Output the [x, y] coordinate of the center of the cell containing the given text.  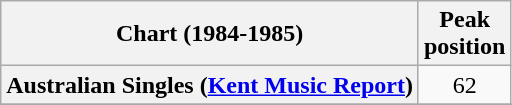
62 [464, 85]
Peakposition [464, 34]
Chart (1984-1985) [210, 34]
Australian Singles (Kent Music Report) [210, 85]
